For the text-containing cell, return its midpoint in (X, Y) coordinate format. 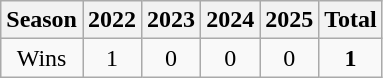
2025 (290, 20)
Total (351, 20)
2024 (230, 20)
Wins (42, 58)
2022 (112, 20)
2023 (172, 20)
Season (42, 20)
